For the text-containing cell, return its midpoint in [x, y] coordinate format. 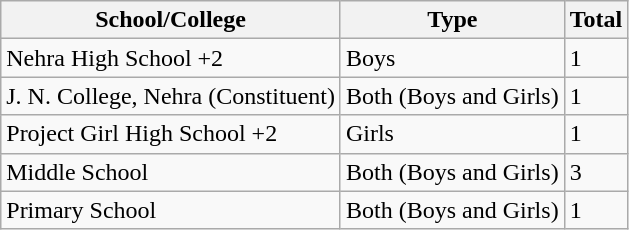
Type [452, 20]
Total [596, 20]
Nehra High School +2 [171, 58]
3 [596, 172]
Boys [452, 58]
Project Girl High School +2 [171, 134]
J. N. College, Nehra (Constituent) [171, 96]
Middle School [171, 172]
Primary School [171, 210]
School/College [171, 20]
Girls [452, 134]
